Output the (x, y) coordinate of the center of the cell containing the given text.  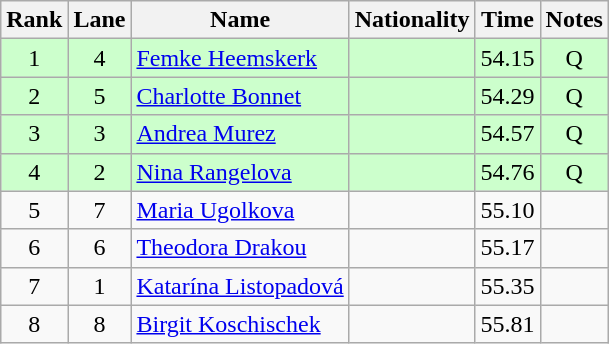
55.81 (508, 324)
54.57 (508, 134)
Charlotte Bonnet (240, 96)
Nina Rangelova (240, 172)
Notes (574, 20)
Andrea Murez (240, 134)
Nationality (412, 20)
Time (508, 20)
54.29 (508, 96)
55.35 (508, 286)
Femke Heemskerk (240, 58)
Katarína Listopadová (240, 286)
55.17 (508, 248)
Maria Ugolkova (240, 210)
Rank (34, 20)
54.15 (508, 58)
Name (240, 20)
Theodora Drakou (240, 248)
Lane (100, 20)
55.10 (508, 210)
Birgit Koschischek (240, 324)
54.76 (508, 172)
